Find where the given text appears and provide that cell's center as [X, Y] coordinate. 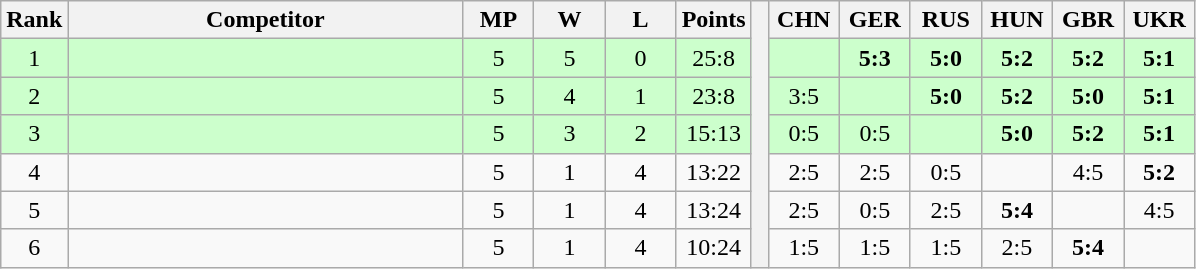
L [640, 20]
25:8 [714, 58]
W [570, 20]
13:22 [714, 172]
13:24 [714, 210]
UKR [1160, 20]
Rank [34, 20]
15:13 [714, 134]
GBR [1088, 20]
10:24 [714, 248]
CHN [804, 20]
GER [874, 20]
3:5 [804, 96]
MP [498, 20]
23:8 [714, 96]
HUN [1016, 20]
6 [34, 248]
Points [714, 20]
5:3 [874, 58]
0 [640, 58]
Competitor [266, 20]
RUS [946, 20]
